Determine the (X, Y) coordinate at the center of the cell enclosing the given text.  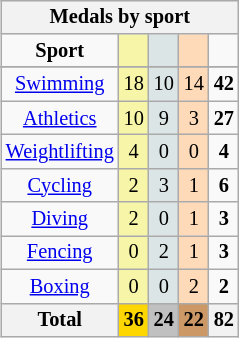
Weightlifting (60, 152)
82 (224, 320)
6 (224, 185)
24 (164, 320)
Total (60, 320)
Diving (60, 219)
36 (134, 320)
Cycling (60, 185)
Fencing (60, 253)
22 (194, 320)
Medals by sport (120, 17)
Swimming (60, 84)
9 (164, 118)
Sport (60, 51)
Athletics (60, 118)
27 (224, 118)
Boxing (60, 286)
42 (224, 84)
18 (134, 84)
14 (194, 84)
